Search for the cell housing the specified text and yield its (x, y) center coordinate. 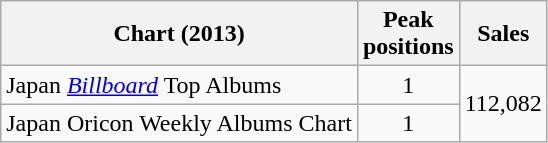
Sales (503, 34)
112,082 (503, 104)
Japan Oricon Weekly Albums Chart (180, 123)
Japan Billboard Top Albums (180, 85)
Peakpositions (408, 34)
Chart (2013) (180, 34)
